From the cell containing the given text, extract its center point as (x, y) coordinate. 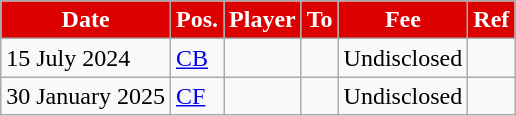
Date (86, 20)
Pos. (196, 20)
CB (196, 58)
Ref (492, 20)
30 January 2025 (86, 96)
Player (263, 20)
To (320, 20)
CF (196, 96)
Fee (403, 20)
15 July 2024 (86, 58)
